Output the [x, y] coordinate of the center of the cell containing the given text.  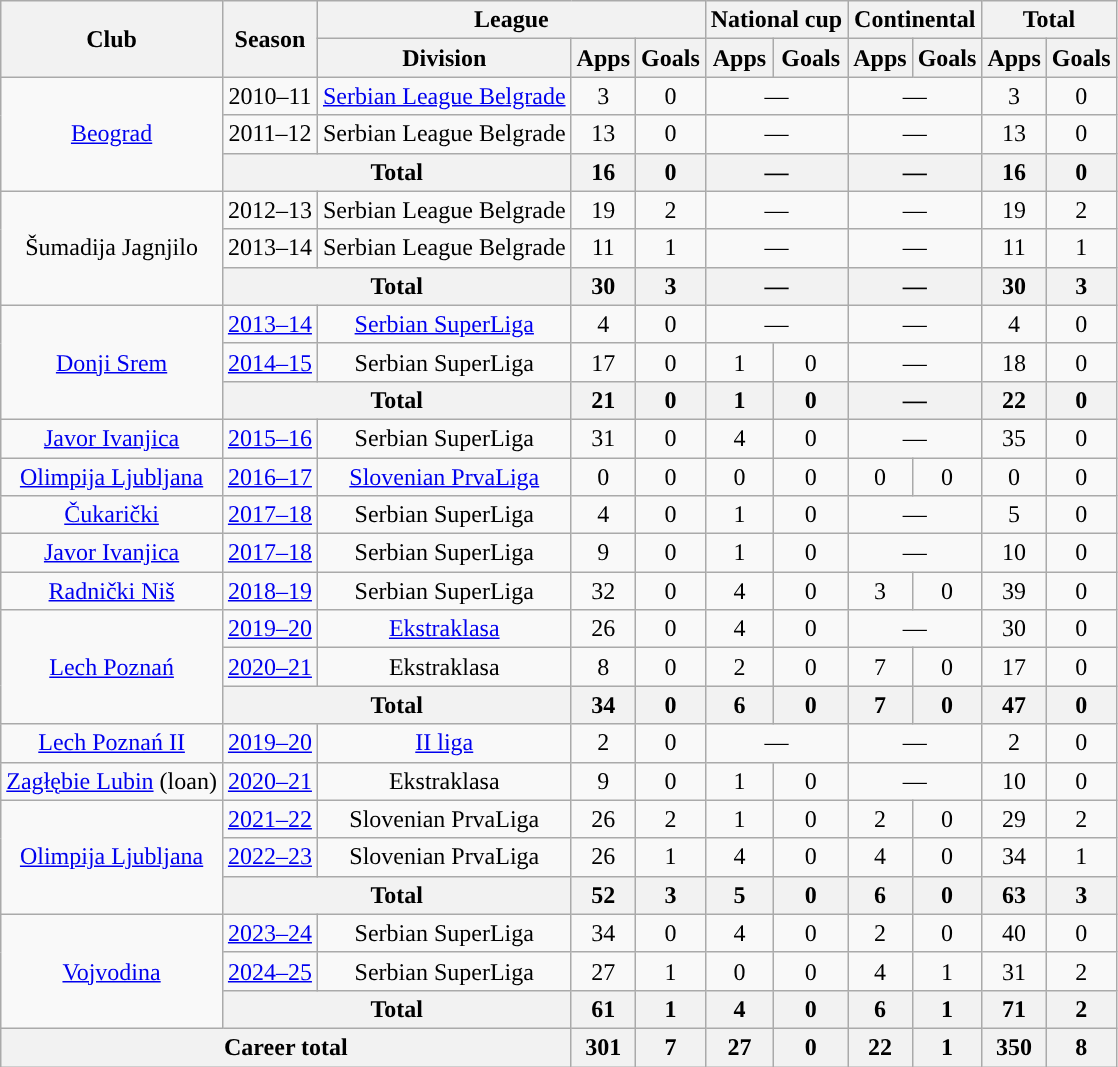
2010–11 [270, 96]
2012–13 [270, 210]
Lech Poznań II [112, 743]
63 [1014, 895]
2011–12 [270, 134]
29 [1014, 819]
2016–17 [270, 477]
II liga [444, 743]
2021–22 [270, 819]
2015–16 [270, 438]
2023–24 [270, 933]
2014–15 [270, 362]
Zagłębie Lubin (loan) [112, 781]
40 [1014, 933]
Beograd [112, 134]
Continental [915, 20]
Vojvodina [112, 971]
47 [1014, 705]
Lech Poznań [112, 667]
52 [603, 895]
35 [1014, 438]
Division [444, 58]
League [511, 20]
32 [603, 591]
39 [1014, 591]
Club [112, 39]
71 [1014, 1009]
Career total [286, 1047]
350 [1014, 1047]
Čukarički [112, 515]
Season [270, 39]
301 [603, 1047]
Šumadija Jagnjilo [112, 248]
18 [1014, 362]
2018–19 [270, 591]
National cup [776, 20]
2024–25 [270, 971]
2022–23 [270, 857]
21 [603, 400]
Radnički Niš [112, 591]
Donji Srem [112, 362]
61 [603, 1009]
